From the cell containing the given text, extract its center point as (X, Y) coordinate. 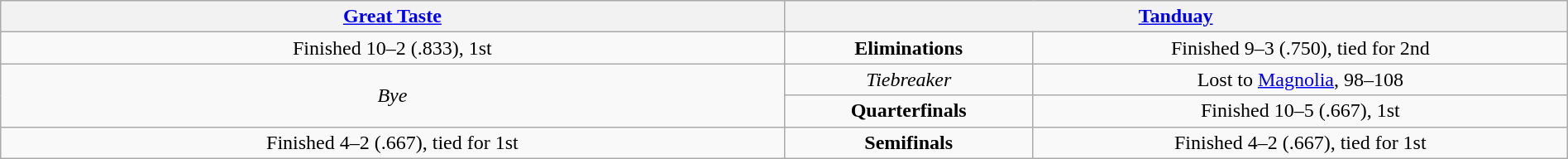
Bye (392, 95)
Eliminations (908, 48)
Lost to Magnolia, 98–108 (1300, 79)
Tiebreaker (908, 79)
Quarterfinals (908, 111)
Great Taste (392, 17)
Finished 10–2 (.833), 1st (392, 48)
Tanduay (1176, 17)
Finished 9–3 (.750), tied for 2nd (1300, 48)
Finished 10–5 (.667), 1st (1300, 111)
Semifinals (908, 142)
